Detect which cell encompasses the target text, then output its (x, y) center coordinate. 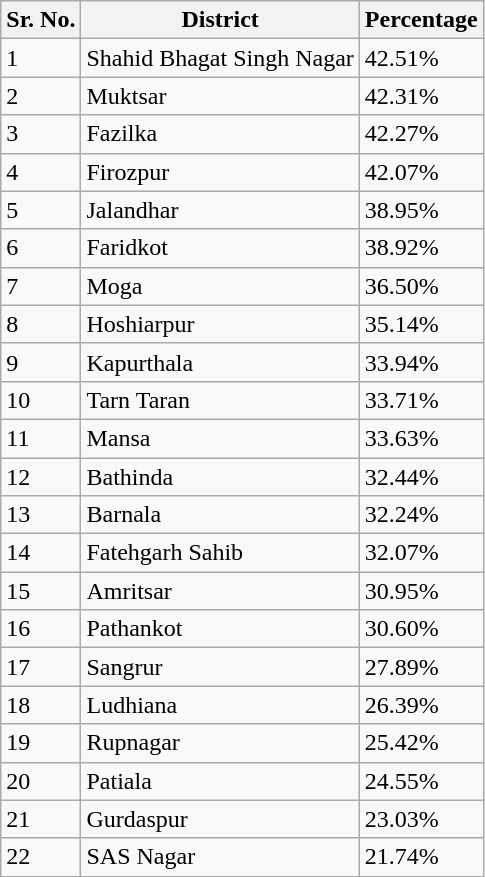
12 (41, 477)
22 (41, 857)
Pathankot (220, 629)
5 (41, 210)
Fatehgarh Sahib (220, 553)
Sr. No. (41, 20)
42.31% (421, 96)
42.51% (421, 58)
Bathinda (220, 477)
42.07% (421, 172)
38.95% (421, 210)
7 (41, 286)
17 (41, 667)
SAS Nagar (220, 857)
District (220, 20)
32.24% (421, 515)
Patiala (220, 781)
3 (41, 134)
25.42% (421, 743)
Kapurthala (220, 362)
33.71% (421, 400)
42.27% (421, 134)
8 (41, 324)
38.92% (421, 248)
20 (41, 781)
23.03% (421, 819)
33.94% (421, 362)
14 (41, 553)
27.89% (421, 667)
21 (41, 819)
11 (41, 438)
Gurdaspur (220, 819)
Amritsar (220, 591)
13 (41, 515)
36.50% (421, 286)
Tarn Taran (220, 400)
32.07% (421, 553)
24.55% (421, 781)
6 (41, 248)
Hoshiarpur (220, 324)
Ludhiana (220, 705)
9 (41, 362)
35.14% (421, 324)
Rupnagar (220, 743)
Mansa (220, 438)
2 (41, 96)
Barnala (220, 515)
Muktsar (220, 96)
Moga (220, 286)
32.44% (421, 477)
Shahid Bhagat Singh Nagar (220, 58)
30.95% (421, 591)
1 (41, 58)
16 (41, 629)
21.74% (421, 857)
26.39% (421, 705)
Fazilka (220, 134)
Jalandhar (220, 210)
30.60% (421, 629)
19 (41, 743)
18 (41, 705)
15 (41, 591)
Firozpur (220, 172)
10 (41, 400)
33.63% (421, 438)
4 (41, 172)
Percentage (421, 20)
Sangrur (220, 667)
Faridkot (220, 248)
